Detect which cell encompasses the target text, then output its [X, Y] center coordinate. 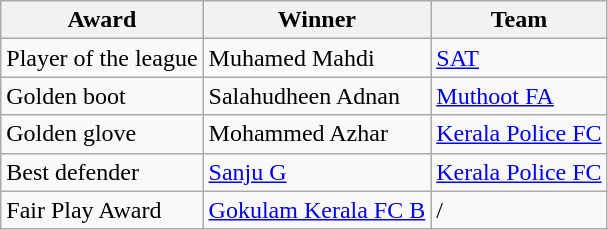
/ [519, 210]
Muhamed Mahdi [317, 58]
Mohammed Azhar [317, 134]
Fair Play Award [102, 210]
Gokulam Kerala FC B [317, 210]
Team [519, 20]
Player of the league [102, 58]
Award [102, 20]
Best defender [102, 172]
Winner [317, 20]
Golden boot [102, 96]
Muthoot FA [519, 96]
Salahudheen Adnan [317, 96]
Sanju G [317, 172]
SAT [519, 58]
Golden glove [102, 134]
